Scan for the cell matching the given text and deliver its [X, Y] coordinate at center. 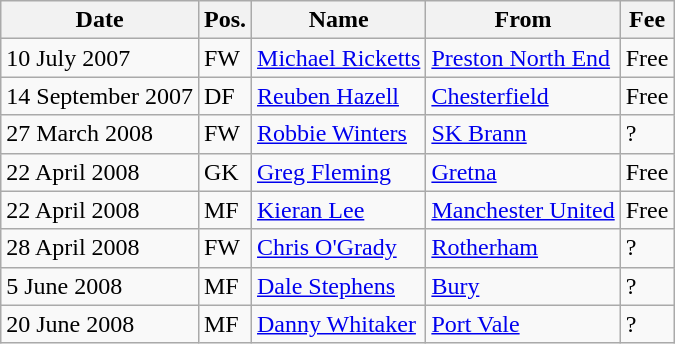
Reuben Hazell [339, 96]
Chris O'Grady [339, 248]
Kieran Lee [339, 210]
Rotherham [523, 248]
Pos. [224, 20]
Port Vale [523, 324]
From [523, 20]
5 June 2008 [100, 286]
Preston North End [523, 58]
Dale Stephens [339, 286]
10 July 2007 [100, 58]
SK Brann [523, 134]
GK [224, 172]
Greg Fleming [339, 172]
14 September 2007 [100, 96]
Name [339, 20]
Chesterfield [523, 96]
Michael Ricketts [339, 58]
Fee [647, 20]
28 April 2008 [100, 248]
DF [224, 96]
27 March 2008 [100, 134]
Manchester United [523, 210]
Danny Whitaker [339, 324]
20 June 2008 [100, 324]
Bury [523, 286]
Gretna [523, 172]
Robbie Winters [339, 134]
Date [100, 20]
